Find where the given text appears and provide that cell's center as (X, Y) coordinate. 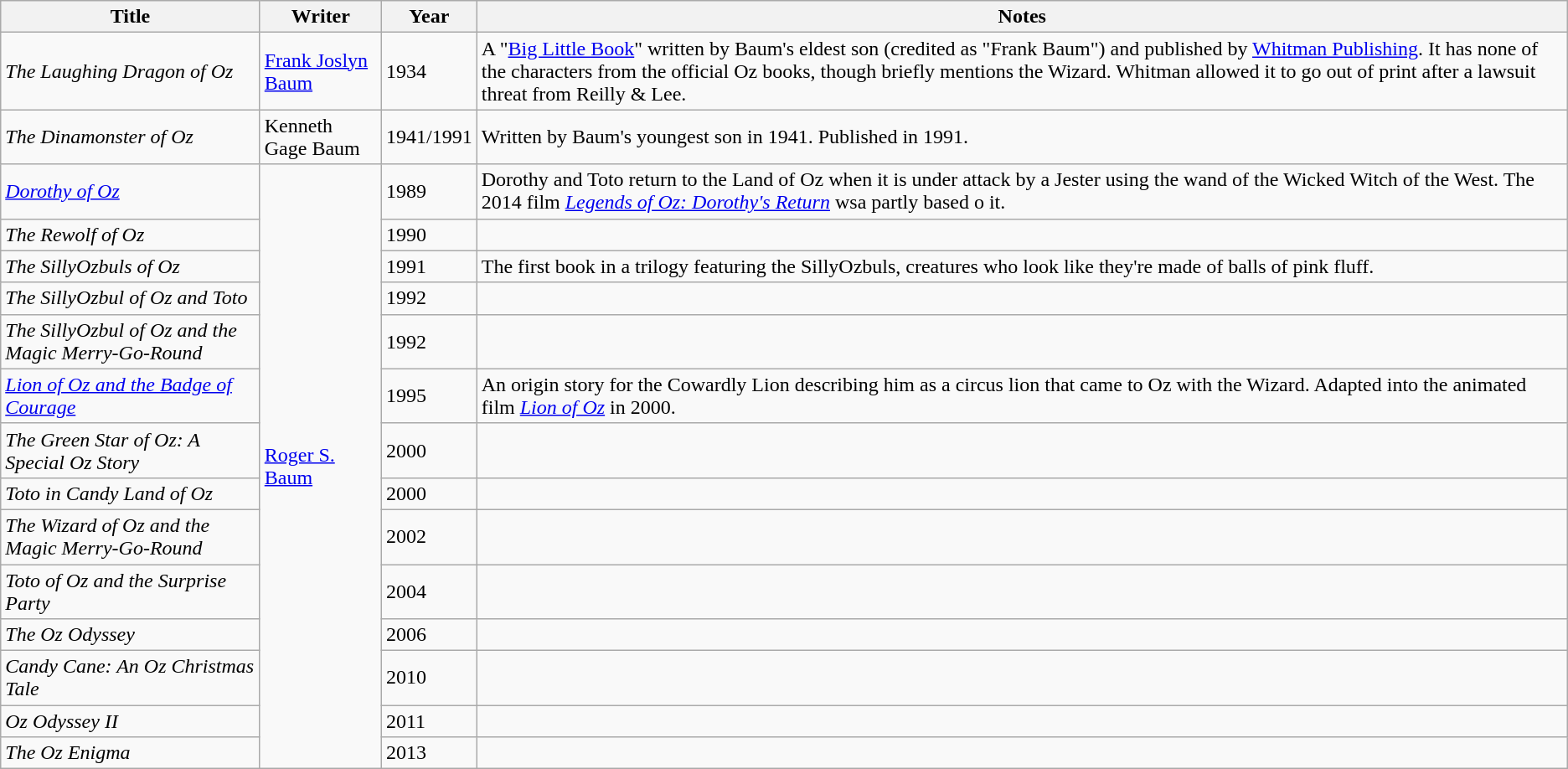
Oz Odyssey II (131, 721)
Frank Joslyn Baum (320, 71)
Written by Baum's youngest son in 1941. Published in 1991. (1022, 137)
Year (429, 17)
The Oz Enigma (131, 753)
2002 (429, 536)
The Green Star of Oz: A Special Oz Story (131, 451)
Notes (1022, 17)
2011 (429, 721)
Candy Cane: An Oz Christmas Tale (131, 679)
1941/1991 (429, 137)
2010 (429, 679)
Toto in Candy Land of Oz (131, 493)
The Oz Odyssey (131, 635)
Roger S. Baum (320, 467)
2013 (429, 753)
2006 (429, 635)
1989 (429, 191)
Lion of Oz and the Badge of Courage (131, 395)
The Rewolf of Oz (131, 235)
The Laughing Dragon of Oz (131, 71)
The SillyOzbul of Oz and Toto (131, 298)
1990 (429, 235)
The SillyOzbul of Oz and the Magic Merry-Go-Round (131, 342)
The SillyOzbuls of Oz (131, 266)
The first book in a trilogy featuring the SillyOzbuls, creatures who look like they're made of balls of pink fluff. (1022, 266)
Dorothy of Oz (131, 191)
1991 (429, 266)
2004 (429, 591)
Writer (320, 17)
Kenneth Gage Baum (320, 137)
1995 (429, 395)
The Dinamonster of Oz (131, 137)
1934 (429, 71)
The Wizard of Oz and the Magic Merry-Go-Round (131, 536)
Title (131, 17)
Toto of Oz and the Surprise Party (131, 591)
